Provide the [x, y] coordinate of the cell's center where the given text is located.  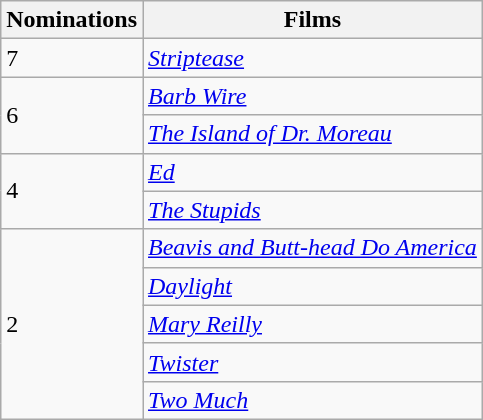
Films [312, 20]
7 [72, 58]
6 [72, 115]
The Stupids [312, 210]
Striptease [312, 58]
Twister [312, 362]
Two Much [312, 400]
Beavis and Butt-head Do America [312, 248]
4 [72, 191]
The Island of Dr. Moreau [312, 134]
Nominations [72, 20]
2 [72, 324]
Ed [312, 172]
Mary Reilly [312, 324]
Barb Wire [312, 96]
Daylight [312, 286]
